Extract the (X, Y) coordinate from the center of the cell holding the provided text.  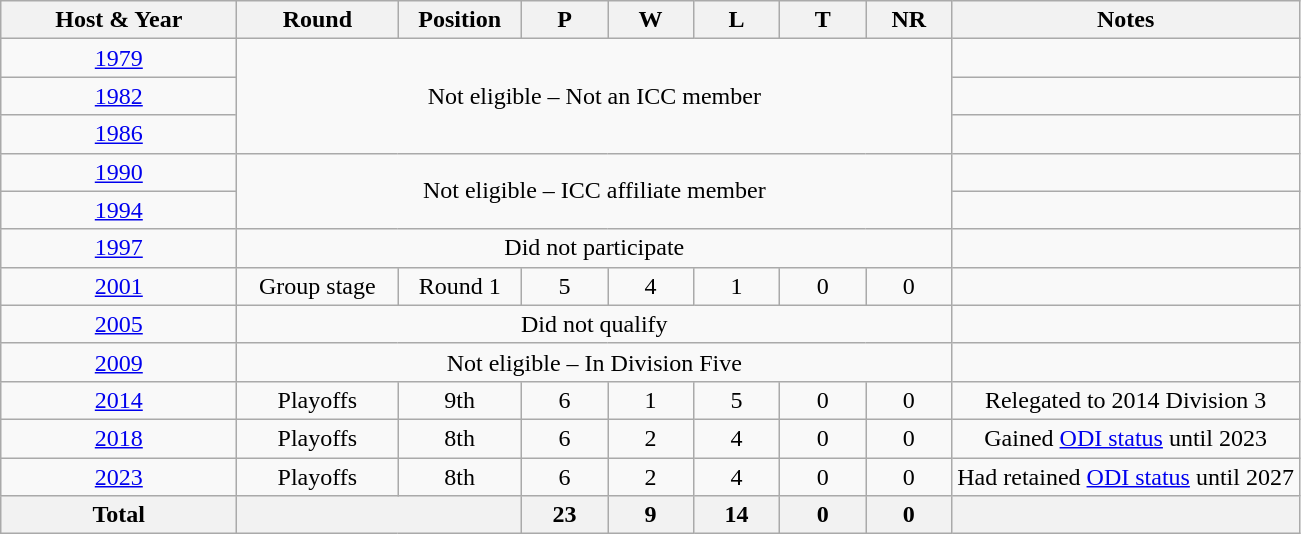
9 (651, 515)
Notes (1126, 20)
2014 (119, 400)
2023 (119, 477)
Had retained ODI status until 2027 (1126, 477)
9th (460, 400)
1997 (119, 248)
Not eligible – Not an ICC member (594, 96)
1982 (119, 96)
Round 1 (460, 286)
2005 (119, 324)
Gained ODI status until 2023 (1126, 438)
14 (737, 515)
23 (564, 515)
Did not participate (594, 248)
2009 (119, 362)
Not eligible – In Division Five (594, 362)
1979 (119, 58)
P (564, 20)
Group stage (318, 286)
Relegated to 2014 Division 3 (1126, 400)
L (737, 20)
Position (460, 20)
Host & Year (119, 20)
1986 (119, 134)
Not eligible – ICC affiliate member (594, 191)
Did not qualify (594, 324)
2001 (119, 286)
Round (318, 20)
T (823, 20)
2018 (119, 438)
W (651, 20)
1990 (119, 172)
NR (909, 20)
1994 (119, 210)
Total (119, 515)
